Return the (x, y) coordinate for the center point of the cell that contains the specified text.  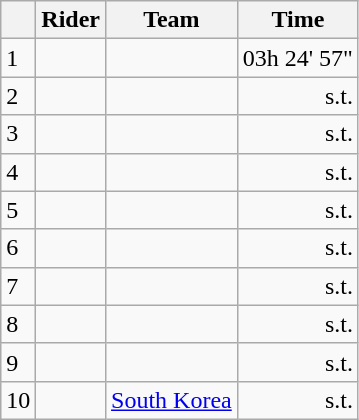
8 (18, 324)
6 (18, 248)
7 (18, 286)
03h 24' 57" (298, 58)
Team (172, 20)
4 (18, 172)
South Korea (172, 400)
5 (18, 210)
1 (18, 58)
9 (18, 362)
Rider (71, 20)
2 (18, 96)
3 (18, 134)
10 (18, 400)
Time (298, 20)
